Find where the given text appears and provide that cell's center as [X, Y] coordinate. 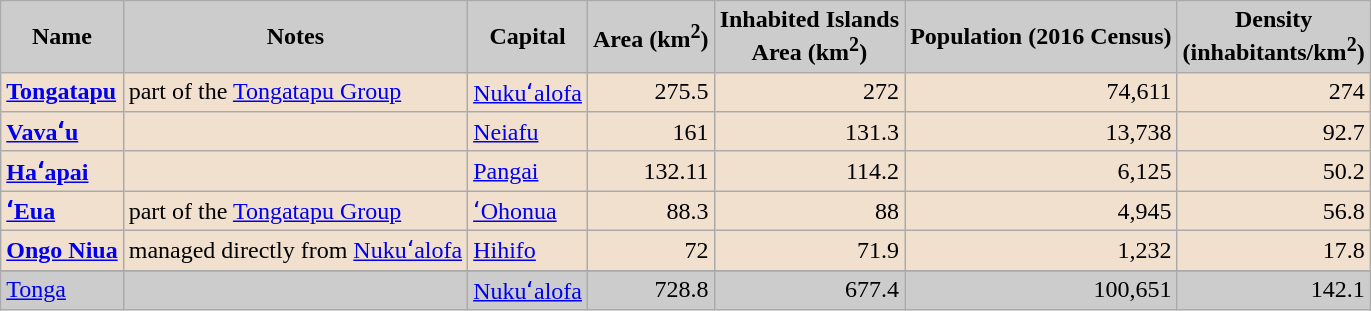
728.8 [650, 290]
Area (km2) [650, 37]
Neiafu [528, 132]
88.3 [650, 211]
6,125 [1041, 171]
114.2 [809, 171]
142.1 [1274, 290]
132.11 [650, 171]
Pangai [528, 171]
274 [1274, 92]
managed directly from Nukuʻalofa [295, 251]
17.8 [1274, 251]
4,945 [1041, 211]
Capital [528, 37]
Ongo Niua [62, 251]
Hihifo [528, 251]
Name [62, 37]
ʻEua [62, 211]
100,651 [1041, 290]
Tongatapu [62, 92]
Density(inhabitants/km2) [1274, 37]
88 [809, 211]
1,232 [1041, 251]
677.4 [809, 290]
74,611 [1041, 92]
Vavaʻu [62, 132]
Tonga [62, 290]
50.2 [1274, 171]
275.5 [650, 92]
Inhabited IslandsArea (km2) [809, 37]
161 [650, 132]
Population (2016 Census) [1041, 37]
Haʻapai [62, 171]
71.9 [809, 251]
Notes [295, 37]
13,738 [1041, 132]
272 [809, 92]
56.8 [1274, 211]
ʻOhonua [528, 211]
92.7 [1274, 132]
72 [650, 251]
131.3 [809, 132]
